Return the (x, y) coordinate for the center point of the cell that contains the specified text.  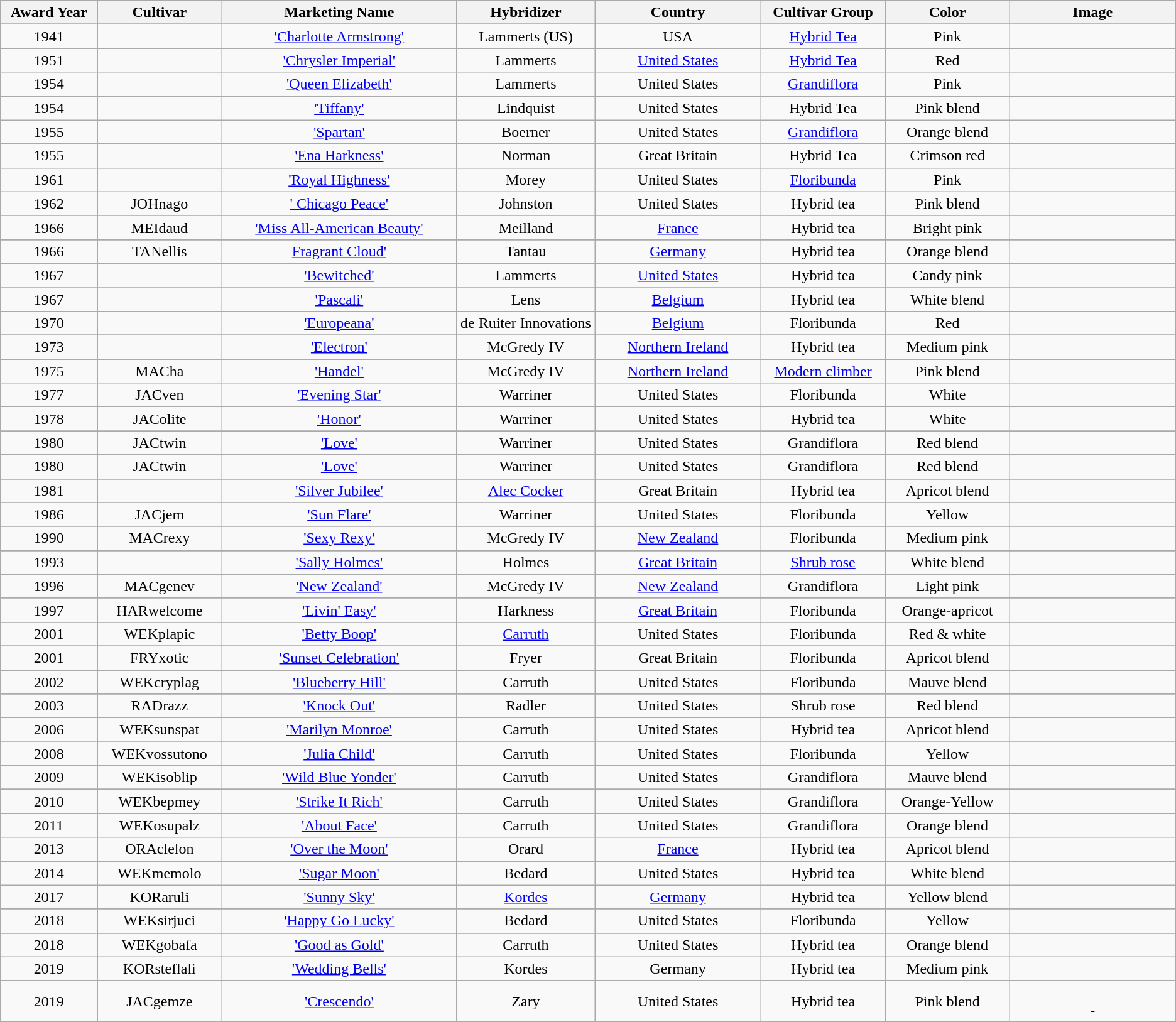
Light pink (947, 586)
'Sun Flare' (339, 514)
Award Year (49, 13)
KORaruli (160, 897)
Orard (526, 849)
Johnston (526, 204)
'About Face' (339, 825)
ORAclelon (160, 849)
Red & white (947, 634)
'Betty Boop' (339, 634)
JAColite (160, 419)
2014 (49, 873)
Cultivar Group (823, 13)
Color (947, 13)
'Charlotte Armstrong' (339, 36)
Bright pink (947, 227)
MACgenev (160, 586)
'Sally Holmes' (339, 562)
'Queen Elizabeth' (339, 84)
WEKbepmey (160, 802)
Marketing Name (339, 13)
'Royal Highness' (339, 180)
'Silver Jubilee' (339, 491)
Fragrant Cloud' (339, 251)
1977 (49, 395)
1996 (49, 586)
Yellow blend (947, 897)
'Wedding Bells' (339, 969)
JACven (160, 395)
'Sunset Celebration' (339, 658)
'Sugar Moon' (339, 873)
Holmes (526, 562)
'Miss All-American Beauty' (339, 227)
MACrexy (160, 538)
Harkness (526, 610)
- (1092, 1001)
2002 (49, 682)
Orange-Yellow (947, 802)
'Livin' Easy' (339, 610)
HARwelcome (160, 610)
WEKplapic (160, 634)
TANellis (160, 251)
WEKmemolo (160, 873)
WEKsunspat (160, 730)
1993 (49, 562)
Morey (526, 180)
Fryer (526, 658)
RADrazz (160, 706)
'Europeana' (339, 323)
'Over the Moon' (339, 849)
Tantau (526, 251)
WEKisoblip (160, 778)
'Handel' (339, 371)
Country (678, 13)
1997 (49, 610)
2017 (49, 897)
'Julia Child' (339, 754)
MACha (160, 371)
de Ruiter Innovations (526, 323)
1951 (49, 60)
' Chicago Peace' (339, 204)
Candy pink (947, 275)
2008 (49, 754)
'Sexy Rexy' (339, 538)
'Spartan' (339, 132)
2003 (49, 706)
2010 (49, 802)
'Honor' (339, 419)
WEKsirjuci (160, 921)
Boerner (526, 132)
1961 (49, 180)
Orange-apricot (947, 610)
Norman (526, 156)
Image (1092, 13)
WEKgobafa (160, 945)
'Ena Harkness' (339, 156)
FRYxotic (160, 658)
'Bewitched' (339, 275)
1978 (49, 419)
JOHnago (160, 204)
Modern climber (823, 371)
Lammerts (US) (526, 36)
'Pascali' (339, 300)
USA (678, 36)
1941 (49, 36)
WEKcryplag (160, 682)
'Good as Gold' (339, 945)
'New Zealand' (339, 586)
JACgemze (160, 1001)
Lindquist (526, 108)
Cultivar (160, 13)
MEIdaud (160, 227)
2013 (49, 849)
WEKvossutono (160, 754)
Lens (526, 300)
'Electron' (339, 347)
'Marilyn Monroe' (339, 730)
2006 (49, 730)
'Knock Out' (339, 706)
2009 (49, 778)
'Chrysler Imperial' (339, 60)
WEKosupalz (160, 825)
'Tiffany' (339, 108)
Hybridizer (526, 13)
1970 (49, 323)
1981 (49, 491)
'Crescendo' (339, 1001)
'Blueberry Hill' (339, 682)
Crimson red (947, 156)
2011 (49, 825)
1990 (49, 538)
'Wild Blue Yonder' (339, 778)
1986 (49, 514)
JACjem (160, 514)
KORsteflali (160, 969)
'Happy Go Lucky' (339, 921)
Zary (526, 1001)
'Strike It Rich' (339, 802)
1962 (49, 204)
'Sunny Sky' (339, 897)
Radler (526, 706)
'Evening Star' (339, 395)
1975 (49, 371)
1973 (49, 347)
Meilland (526, 227)
Alec Cocker (526, 491)
